Find where the given text appears and provide that cell's center as (X, Y) coordinate. 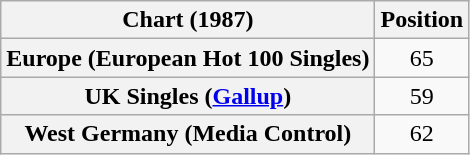
62 (422, 134)
Chart (1987) (188, 20)
65 (422, 58)
59 (422, 96)
UK Singles (Gallup) (188, 96)
Position (422, 20)
Europe (European Hot 100 Singles) (188, 58)
West Germany (Media Control) (188, 134)
